Extract the [x, y] coordinate from the center of the cell holding the provided text.  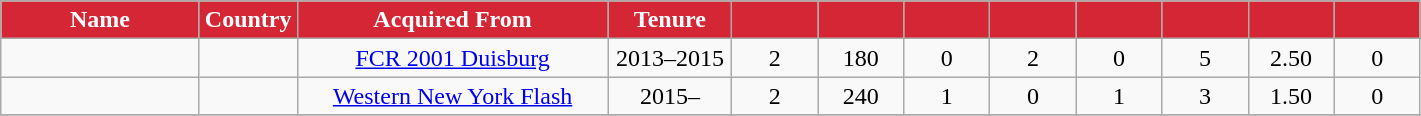
1.50 [1291, 96]
Acquired From [452, 20]
Name [100, 20]
240 [861, 96]
2015– [670, 96]
Country [248, 20]
5 [1205, 58]
Western New York Flash [452, 96]
FCR 2001 Duisburg [452, 58]
2013–2015 [670, 58]
Tenure [670, 20]
180 [861, 58]
3 [1205, 96]
2.50 [1291, 58]
